Determine the (x, y) coordinate at the center of the cell enclosing the given text.  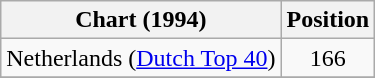
166 (328, 58)
Netherlands (Dutch Top 40) (141, 58)
Chart (1994) (141, 20)
Position (328, 20)
